Find where the given text appears and provide that cell's center as (x, y) coordinate. 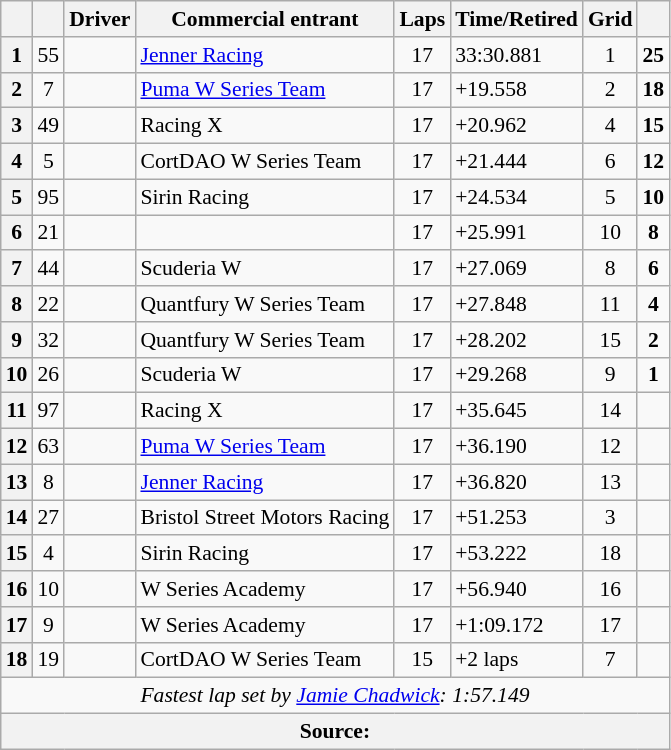
63 (48, 447)
27 (48, 518)
55 (48, 55)
+2 laps (516, 660)
+28.202 (516, 340)
97 (48, 411)
32 (48, 340)
Driver (100, 19)
95 (48, 197)
+36.820 (516, 482)
19 (48, 660)
21 (48, 233)
+19.558 (516, 90)
26 (48, 375)
Time/Retired (516, 19)
+35.645 (516, 411)
22 (48, 304)
+27.069 (516, 269)
Commercial entrant (264, 19)
+27.848 (516, 304)
+21.444 (516, 162)
Laps (422, 19)
+24.534 (516, 197)
+25.991 (516, 233)
Bristol Street Motors Racing (264, 518)
+56.940 (516, 589)
+29.268 (516, 375)
Source: (335, 732)
+36.190 (516, 447)
Grid (610, 19)
49 (48, 126)
+51.253 (516, 518)
+1:09.172 (516, 625)
Fastest lap set by Jamie Chadwick: 1:57.149 (335, 696)
25 (653, 55)
33:30.881 (516, 55)
+20.962 (516, 126)
+53.222 (516, 554)
44 (48, 269)
